For the text-containing cell, return its midpoint in [x, y] coordinate format. 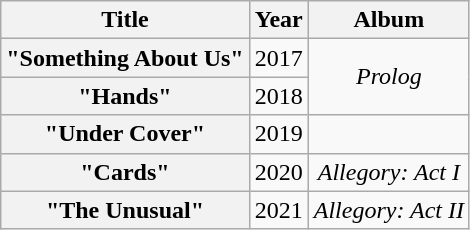
Prolog [388, 77]
2017 [278, 58]
2020 [278, 172]
Title [125, 20]
"Something About Us" [125, 58]
Album [388, 20]
"Cards" [125, 172]
"Under Cover" [125, 134]
2019 [278, 134]
Allegory: Act I [388, 172]
Year [278, 20]
"The Unusual" [125, 210]
Allegory: Act II [388, 210]
2018 [278, 96]
"Hands" [125, 96]
2021 [278, 210]
